Search for the cell housing the specified text and yield its (X, Y) center coordinate. 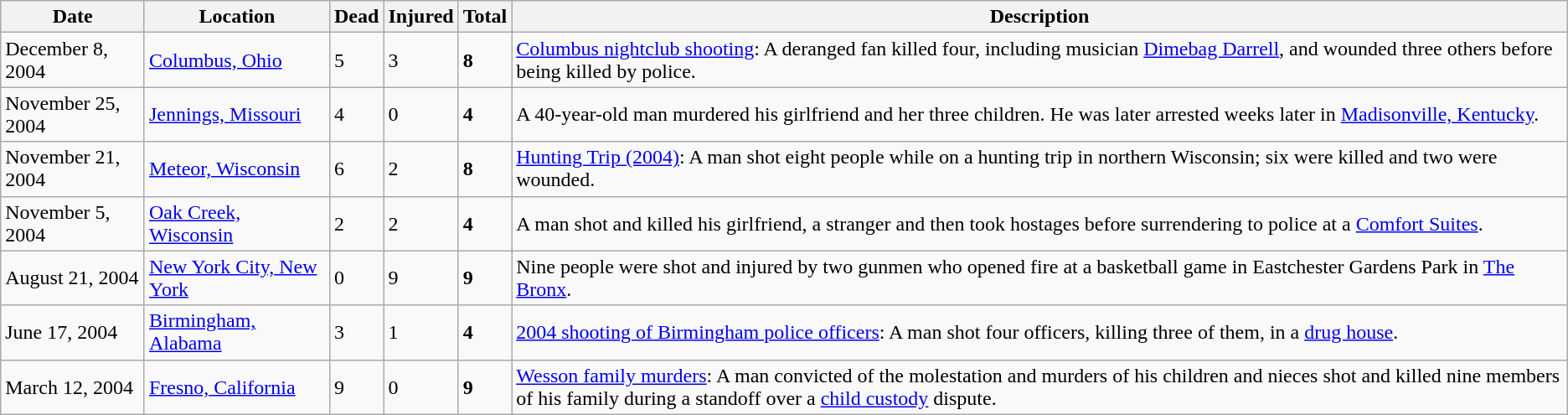
Meteor, Wisconsin (236, 169)
Hunting Trip (2004): A man shot eight people while on a hunting trip in northern Wisconsin; six were killed and two were wounded. (1040, 169)
November 5, 2004 (73, 223)
March 12, 2004 (73, 387)
Injured (420, 17)
November 25, 2004 (73, 114)
Date (73, 17)
A 40-year-old man murdered his girlfriend and her three children. He was later arrested weeks later in Madisonville, Kentucky. (1040, 114)
June 17, 2004 (73, 332)
Description (1040, 17)
5 (356, 60)
1 (420, 332)
Birmingham, Alabama (236, 332)
6 (356, 169)
Fresno, California (236, 387)
New York City, New York (236, 278)
Nine people were shot and injured by two gunmen who opened fire at a basketball game in Eastchester Gardens Park in The Bronx. (1040, 278)
Oak Creek, Wisconsin (236, 223)
December 8, 2004 (73, 60)
2004 shooting of Birmingham police officers: A man shot four officers, killing three of them, in a drug house. (1040, 332)
A man shot and killed his girlfriend, a stranger and then took hostages before surrendering to police at a Comfort Suites. (1040, 223)
Location (236, 17)
Columbus nightclub shooting: A deranged fan killed four, including musician Dimebag Darrell, and wounded three others before being killed by police. (1040, 60)
Total (485, 17)
Dead (356, 17)
Columbus, Ohio (236, 60)
November 21, 2004 (73, 169)
Jennings, Missouri (236, 114)
August 21, 2004 (73, 278)
